Locate the cell with the specified text and output its (X, Y) center coordinate. 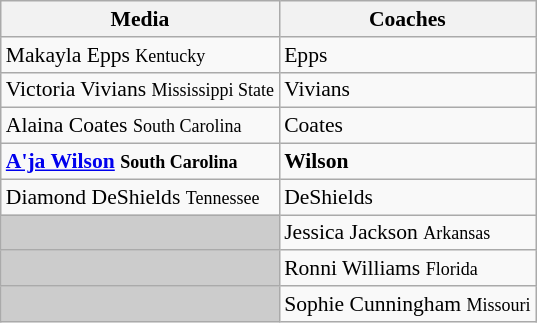
Sophie Cunningham Missouri (407, 304)
Wilson (407, 162)
Diamond DeShields Tennessee (140, 197)
Makayla Epps Kentucky (140, 55)
Coaches (407, 19)
Victoria Vivians Mississippi State (140, 90)
Epps (407, 55)
Jessica Jackson Arkansas (407, 233)
Alaina Coates South Carolina (140, 126)
Ronni Williams Florida (407, 269)
Media (140, 19)
Vivians (407, 90)
Coates (407, 126)
DeShields (407, 197)
A'ja Wilson South Carolina (140, 162)
